From the cell containing the given text, extract its center point as [X, Y] coordinate. 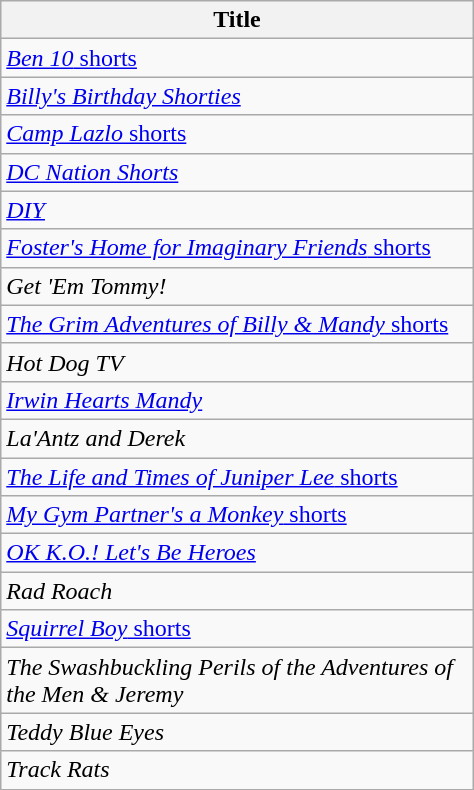
Foster's Home for Imaginary Friends shorts [237, 248]
Teddy Blue Eyes [237, 732]
Title [237, 20]
Get 'Em Tommy! [237, 286]
Rad Roach [237, 591]
Ben 10 shorts [237, 58]
DC Nation Shorts [237, 172]
Track Rats [237, 770]
Billy's Birthday Shorties [237, 96]
DIY [237, 210]
Irwin Hearts Mandy [237, 400]
La'Antz and Derek [237, 438]
OK K.O.! Let's Be Heroes [237, 553]
Camp Lazlo shorts [237, 134]
The Grim Adventures of Billy & Mandy shorts [237, 324]
Squirrel Boy shorts [237, 629]
The Swashbuckling Perils of the Adventures of the Men & Jeremy [237, 680]
Hot Dog TV [237, 362]
My Gym Partner's a Monkey shorts [237, 515]
The Life and Times of Juniper Lee shorts [237, 477]
